Determine the [X, Y] coordinate at the center of the cell enclosing the given text.  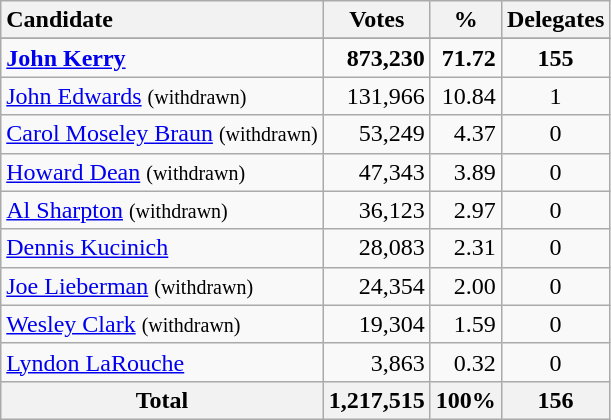
19,304 [376, 324]
Delegates [555, 20]
156 [555, 400]
Wesley Clark (withdrawn) [162, 324]
2.31 [466, 248]
Howard Dean (withdrawn) [162, 172]
Total [162, 400]
John Edwards (withdrawn) [162, 96]
10.84 [466, 96]
John Kerry [162, 58]
1,217,515 [376, 400]
53,249 [376, 134]
Candidate [162, 20]
4.37 [466, 134]
Carol Moseley Braun (withdrawn) [162, 134]
Al Sharpton (withdrawn) [162, 210]
3,863 [376, 362]
100% [466, 400]
155 [555, 58]
47,343 [376, 172]
873,230 [376, 58]
Lyndon LaRouche [162, 362]
71.72 [466, 58]
Dennis Kucinich [162, 248]
3.89 [466, 172]
131,966 [376, 96]
% [466, 20]
28,083 [376, 248]
1.59 [466, 324]
Joe Lieberman (withdrawn) [162, 286]
1 [555, 96]
0.32 [466, 362]
2.97 [466, 210]
Votes [376, 20]
24,354 [376, 286]
36,123 [376, 210]
2.00 [466, 286]
